From the cell containing the given text, extract its center point as [x, y] coordinate. 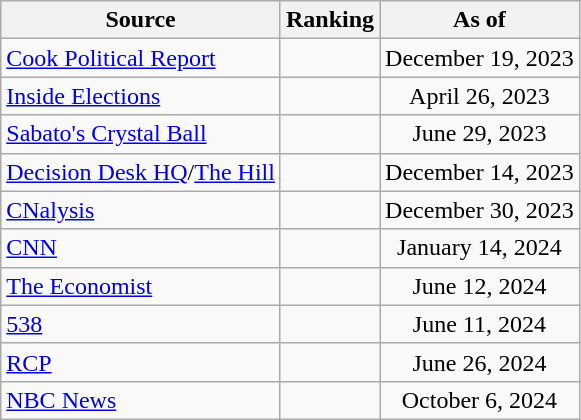
January 14, 2024 [480, 248]
October 6, 2024 [480, 400]
December 19, 2023 [480, 58]
538 [141, 324]
CNN [141, 248]
June 29, 2023 [480, 134]
Source [141, 20]
NBC News [141, 400]
June 26, 2024 [480, 362]
Decision Desk HQ/The Hill [141, 172]
Ranking [330, 20]
CNalysis [141, 210]
April 26, 2023 [480, 96]
The Economist [141, 286]
Cook Political Report [141, 58]
June 11, 2024 [480, 324]
Inside Elections [141, 96]
December 30, 2023 [480, 210]
June 12, 2024 [480, 286]
December 14, 2023 [480, 172]
RCP [141, 362]
As of [480, 20]
Sabato's Crystal Ball [141, 134]
